Scan for the cell matching the given text and deliver its (x, y) coordinate at center. 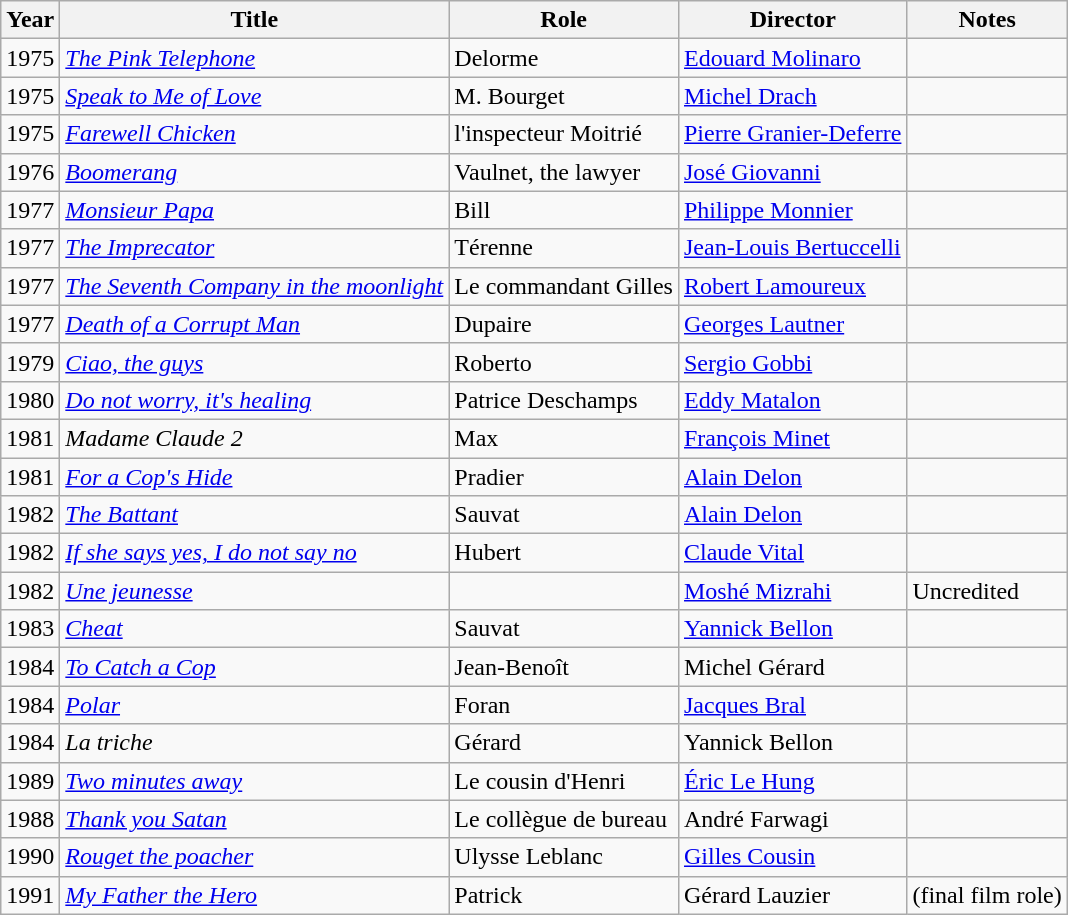
Thank you Satan (254, 819)
Gilles Cousin (792, 857)
Michel Drach (792, 96)
The Seventh Company in the moonlight (254, 286)
For a Cop's Hide (254, 477)
André Farwagi (792, 819)
Une jeunesse (254, 591)
If she says yes, I do not say no (254, 553)
Philippe Monnier (792, 210)
Hubert (564, 553)
Sergio Gobbi (792, 362)
La triche (254, 743)
1991 (30, 895)
Jean-Benoît (564, 667)
Title (254, 20)
Claude Vital (792, 553)
Cheat (254, 629)
(final film role) (987, 895)
Patrice Deschamps (564, 400)
The Pink Telephone (254, 58)
The Battant (254, 515)
Foran (564, 705)
José Giovanni (792, 172)
Year (30, 20)
Patrick (564, 895)
Le collègue de bureau (564, 819)
Gérard (564, 743)
Max (564, 438)
Pradier (564, 477)
Térenne (564, 248)
Pierre Granier-Deferre (792, 134)
M. Bourget (564, 96)
Madame Claude 2 (254, 438)
Bill (564, 210)
Roberto (564, 362)
Éric Le Hung (792, 781)
1990 (30, 857)
Delorme (564, 58)
l'inspecteur Moitrié (564, 134)
Jacques Bral (792, 705)
To Catch a Cop (254, 667)
Jean-Louis Bertuccelli (792, 248)
Michel Gérard (792, 667)
Uncredited (987, 591)
1989 (30, 781)
Le commandant Gilles (564, 286)
Death of a Corrupt Man (254, 324)
Do not worry, it's healing (254, 400)
Vaulnet, the lawyer (564, 172)
Rouget the poacher (254, 857)
Ulysse Leblanc (564, 857)
Le cousin d'Henri (564, 781)
1980 (30, 400)
Georges Lautner (792, 324)
Gérard Lauzier (792, 895)
Monsieur Papa (254, 210)
Farewell Chicken (254, 134)
The Imprecator (254, 248)
My Father the Hero (254, 895)
Dupaire (564, 324)
Ciao, the guys (254, 362)
Edouard Molinaro (792, 58)
Two minutes away (254, 781)
Speak to Me of Love (254, 96)
1988 (30, 819)
1983 (30, 629)
Polar (254, 705)
François Minet (792, 438)
Notes (987, 20)
Eddy Matalon (792, 400)
1979 (30, 362)
Boomerang (254, 172)
Director (792, 20)
Robert Lamoureux (792, 286)
Role (564, 20)
1976 (30, 172)
Moshé Mizrahi (792, 591)
